Locate the cell with the specified text and output its [x, y] center coordinate. 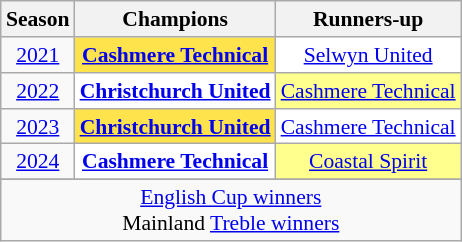
Season [38, 19]
2021 [38, 55]
2023 [38, 126]
2024 [38, 162]
2022 [38, 91]
Champions [176, 19]
Selwyn United [368, 55]
English Cup winners Mainland Treble winners [231, 210]
Runners-up [368, 19]
Coastal Spirit [368, 162]
